For the text-containing cell, return its midpoint in (X, Y) coordinate format. 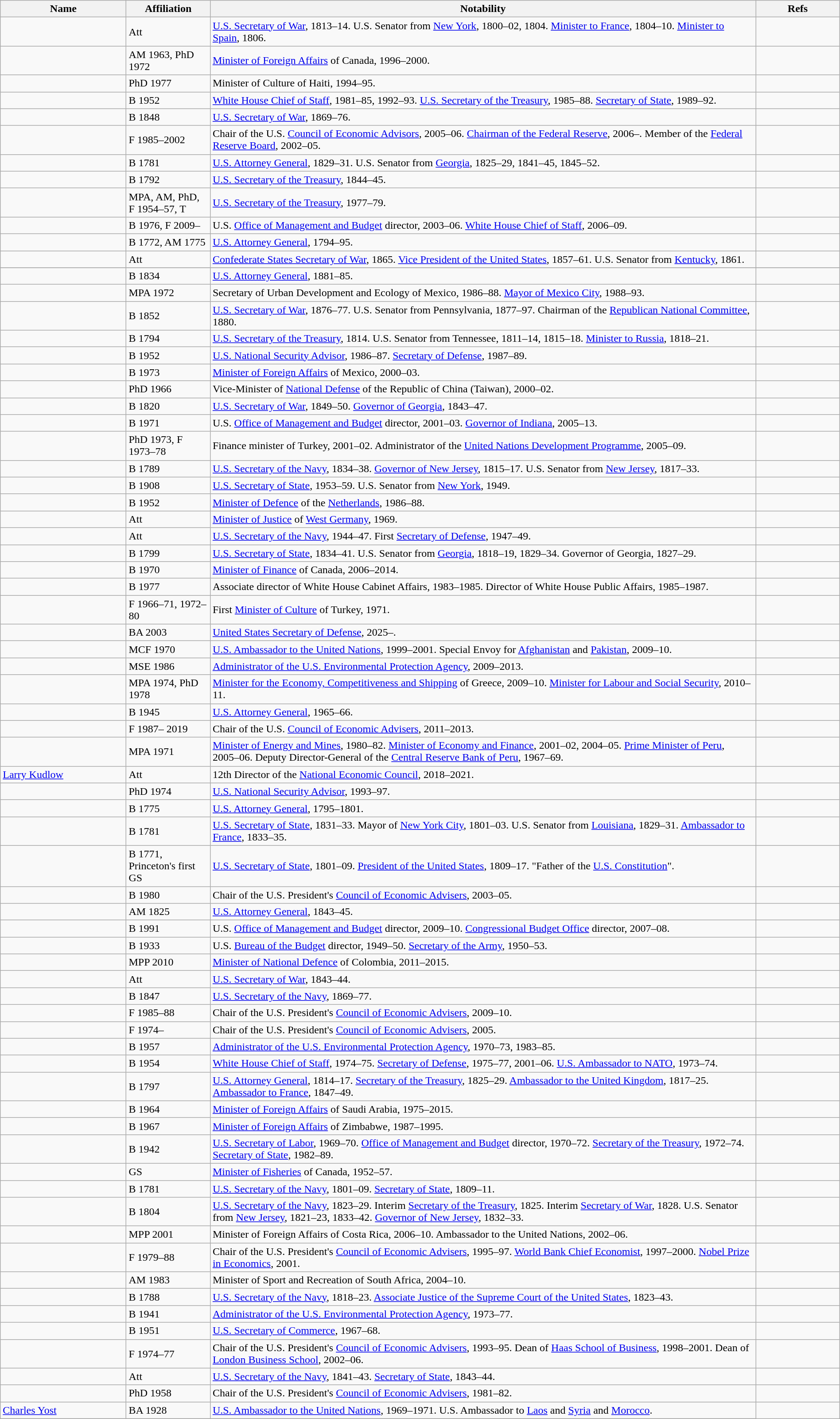
Minister of Fisheries of Canada, 1952–57. (483, 1172)
U.S. Secretary of the Navy, 1801–09. Secretary of State, 1809–11. (483, 1188)
U.S. National Security Advisor, 1993–97. (483, 791)
U.S. Secretary of War, 1876–77. U.S. Senator from Pennsylvania, 1877–97. Chairman of the Republican National Committee, 1880. (483, 316)
F 1974–77 (168, 1354)
B 1847 (168, 996)
B 1772, AM 1775 (168, 242)
U.S. Secretary of State, 1801–09. President of the United States, 1809–17. "Father of the U.S. Constitution". (483, 866)
Administrator of the U.S. Environmental Protection Agency, 1973–77. (483, 1314)
B 1852 (168, 316)
Chair of the U.S. President's Council of Economic Advisers, 1995–97. World Bank Chief Economist, 1997–2000. Nobel Prize in Economics, 2001. (483, 1257)
U.S. Attorney General, 1814–17. Secretary of the Treasury, 1825–29. Ambassador to the United Kingdom, 1817–25. Ambassador to France, 1847–49. (483, 1086)
F 1985–88 (168, 1013)
Minister of Foreign Affairs of Saudi Arabia, 1975–2015. (483, 1109)
B 1834 (168, 276)
B 1788 (168, 1297)
U.S. Office of Management and Budget director, 2001–03. Governor of Indiana, 2005–13. (483, 423)
MPP 2010 (168, 962)
B 1976, F 2009– (168, 225)
AM 1983 (168, 1280)
U.S. Bureau of the Budget director, 1949–50. Secretary of the Army, 1950–53. (483, 946)
B 1970 (168, 570)
U.S. Attorney General, 1965–66. (483, 712)
Vice-Minister of National Defense of the Republic of China (Taiwan), 2000–02. (483, 389)
Minister of Foreign Affairs of Zimbabwe, 1987–1995. (483, 1126)
U.S. Attorney General, 1795–1801. (483, 808)
Chair of the U.S. Council of Economic Advisers, 2011–2013. (483, 729)
U.S. Ambassador to the United Nations, 1999–2001. Special Envoy for Afghanistan and Pakistan, 2009–10. (483, 649)
B 1957 (168, 1047)
Administrator of the U.S. Environmental Protection Agency, 1970–73, 1983–85. (483, 1047)
B 1964 (168, 1109)
Charles Yost (63, 1410)
U.S. Secretary of the Navy, 1944–47. First Secretary of Defense, 1947–49. (483, 536)
Minister of Culture of Haiti, 1994–95. (483, 83)
B 1973 (168, 372)
U.S. Attorney General, 1843–45. (483, 912)
MPA 1972 (168, 293)
U.S. Attorney General, 1881–85. (483, 276)
U.S. Secretary of the Navy, 1818–23. Associate Justice of the Supreme Court of the United States, 1823–43. (483, 1297)
12th Director of the National Economic Council, 2018–2021. (483, 774)
B 1991 (168, 929)
PhD 1973, F 1973–78 (168, 446)
U.S. Attorney General, 1829–31. U.S. Senator from Georgia, 1825–29, 1841–45, 1845–52. (483, 163)
First Minister of Culture of Turkey, 1971. (483, 610)
U.S. Office of Management and Budget director, 2009–10. Congressional Budget Office director, 2007–08. (483, 929)
Secretary of Urban Development and Ecology of Mexico, 1986–88. Mayor of Mexico City, 1988–93. (483, 293)
U.S. Secretary of the Treasury, 1814. U.S. Senator from Tennessee, 1811–14, 1815–18. Minister to Russia, 1818–21. (483, 339)
Associate director of White House Cabinet Affairs, 1983–1985. Director of White House Public Affairs, 1985–1987. (483, 587)
B 1933 (168, 946)
Minister of Foreign Affairs of Costa Rica, 2006–10. Ambassador to the United Nations, 2002–06. (483, 1235)
PhD 1966 (168, 389)
U.S. National Security Advisor, 1986–87. Secretary of Defense, 1987–89. (483, 356)
Minister of Sport and Recreation of South Africa, 2004–10. (483, 1280)
Minister of Finance of Canada, 2006–2014. (483, 570)
PhD 1977 (168, 83)
B 1771, Princeton's first GS (168, 866)
B 1977 (168, 587)
Chair of the U.S. President's Council of Economic Advisers, 2005. (483, 1030)
U.S. Secretary of the Navy, 1834–38. Governor of New Jersey, 1815–17. U.S. Senator from New Jersey, 1817–33. (483, 469)
U.S. Secretary of War, 1813–14. U.S. Senator from New York, 1800–02, 1804. Minister to France, 1804–10. Minister to Spain, 1806. (483, 32)
F 1966–71, 1972–80 (168, 610)
B 1794 (168, 339)
GS (168, 1172)
BA 1928 (168, 1410)
U.S. Secretary of Commerce, 1967–68. (483, 1331)
White House Chief of Staff, 1981–85, 1992–93. U.S. Secretary of the Treasury, 1985–88. Secretary of State, 1989–92. (483, 100)
Refs (797, 9)
B 1971 (168, 423)
Finance minister of Turkey, 2001–02. Administrator of the United Nations Development Programme, 2005–09. (483, 446)
U.S. Secretary of State, 1831–33. Mayor of New York City, 1801–03. U.S. Senator from Louisiana, 1829–31. Ambassador to France, 1833–35. (483, 831)
Minister of Justice of West Germany, 1969. (483, 519)
Name (63, 9)
U.S. Secretary of the Treasury, 1844–45. (483, 180)
B 1799 (168, 553)
U.S. Secretary of the Navy, 1869–77. (483, 996)
MPP 2001 (168, 1235)
Chair of the U.S. Council of Economic Advisors, 2005–06. Chairman of the Federal Reserve, 2006–. Member of the Federal Reserve Board, 2002–05. (483, 140)
MPA 1971 (168, 752)
U.S. Office of Management and Budget director, 2003–06. White House Chief of Staff, 2006–09. (483, 225)
MPA 1974, PhD 1978 (168, 689)
MSE 1986 (168, 666)
B 1942 (168, 1149)
Minister of Defence of the Netherlands, 1986–88. (483, 502)
B 1951 (168, 1331)
United States Secretary of Defense, 2025–. (483, 633)
B 1804 (168, 1212)
B 1954 (168, 1063)
B 1945 (168, 712)
Minister of Foreign Affairs of Canada, 1996–2000. (483, 60)
B 1797 (168, 1086)
B 1967 (168, 1126)
Larry Kudlow (63, 774)
B 1775 (168, 808)
U.S. Secretary of the Navy, 1841–43. Secretary of State, 1843–44. (483, 1376)
U.S. Secretary of the Treasury, 1977–79. (483, 202)
PhD 1974 (168, 791)
F 1979–88 (168, 1257)
Notability (483, 9)
MPA, AM, PhD, F 1954–57, T (168, 202)
Administrator of the U.S. Environmental Protection Agency, 2009–2013. (483, 666)
BA 2003 (168, 633)
B 1792 (168, 180)
B 1980 (168, 895)
Minister for the Economy, Competitiveness and Shipping of Greece, 2009–10. Minister for Labour and Social Security, 2010–11. (483, 689)
Chair of the U.S. President's Council of Economic Advisers, 2009–10. (483, 1013)
U.S. Secretary of State, 1834–41. U.S. Senator from Georgia, 1818–19, 1829–34. Governor of Georgia, 1827–29. (483, 553)
AM 1825 (168, 912)
U.S. Secretary of War, 1849–50. Governor of Georgia, 1843–47. (483, 406)
F 1987– 2019 (168, 729)
B 1941 (168, 1314)
Confederate States Secretary of War, 1865. Vice President of the United States, 1857–61. U.S. Senator from Kentucky, 1861. (483, 259)
B 1848 (168, 117)
B 1908 (168, 485)
AM 1963, PhD 1972 (168, 60)
Chair of the U.S. President's Council of Economic Advisers, 1981–82. (483, 1393)
Minister of Foreign Affairs of Mexico, 2000–03. (483, 372)
MCF 1970 (168, 649)
U.S. Secretary of War, 1843–44. (483, 979)
Chair of the U.S. President's Council of Economic Advisers, 2003–05. (483, 895)
White House Chief of Staff, 1974–75. Secretary of Defense, 1975–77, 2001–06. U.S. Ambassador to NATO, 1973–74. (483, 1063)
Affiliation (168, 9)
U.S. Secretary of State, 1953–59. U.S. Senator from New York, 1949. (483, 485)
U.S. Secretary of Labor, 1969–70. Office of Management and Budget director, 1970–72. Secretary of the Treasury, 1972–74. Secretary of State, 1982–89. (483, 1149)
U.S. Attorney General, 1794–95. (483, 242)
F 1974– (168, 1030)
B 1789 (168, 469)
PhD 1958 (168, 1393)
Minister of National Defence of Colombia, 2011–2015. (483, 962)
U.S. Secretary of War, 1869–76. (483, 117)
B 1820 (168, 406)
F 1985–2002 (168, 140)
U.S. Ambassador to the United Nations, 1969–1971. U.S. Ambassador to Laos and Syria and Morocco. (483, 1410)
